For the text-containing cell, return its midpoint in (X, Y) coordinate format. 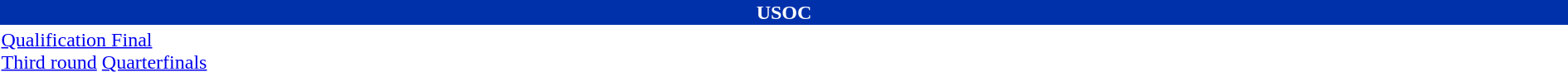
USOC (784, 12)
